Return the [X, Y] coordinate for the center point of the cell that contains the specified text.  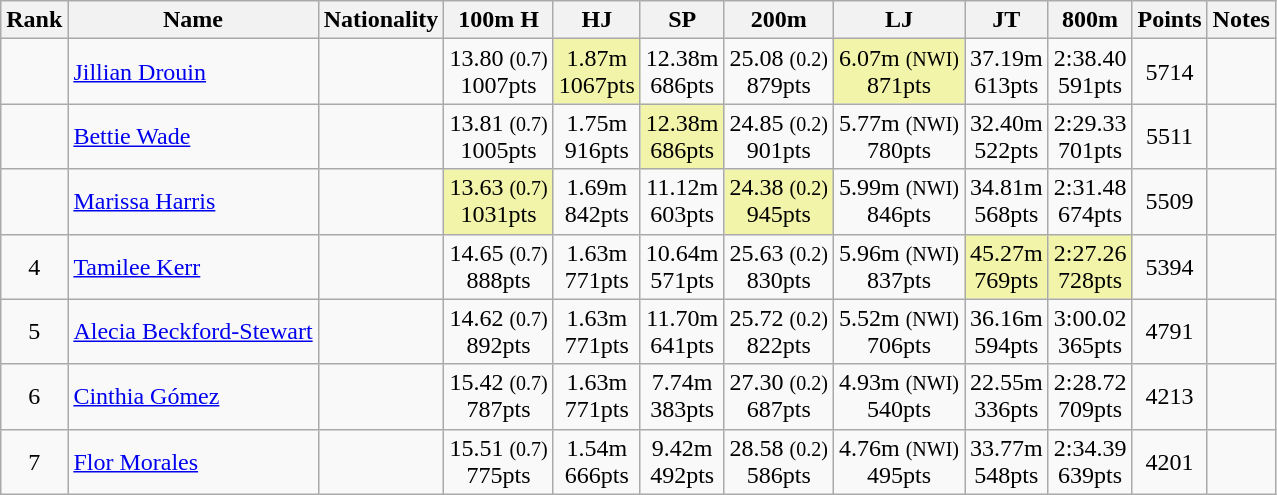
5511 [1170, 136]
SP [682, 20]
34.81m 568pts [1006, 202]
1.69m 842pts [596, 202]
15.51 (0.7) 775pts [498, 462]
11.70m 641pts [682, 332]
4201 [1170, 462]
6.07m (NWI) 871pts [898, 72]
Name [193, 20]
5.77m (NWI) 780pts [898, 136]
25.72 (0.2) 822pts [778, 332]
24.38 (0.2) 945pts [778, 202]
3:00.02 365pts [1090, 332]
Tamilee Kerr [193, 266]
1.87m 1067pts [596, 72]
13.81 (0.7) 1005pts [498, 136]
24.85 (0.2) 901pts [778, 136]
Bettie Wade [193, 136]
13.80 (0.7) 1007pts [498, 72]
Nationality [381, 20]
4.76m (NWI) 495pts [898, 462]
1.54m 666pts [596, 462]
9.42m 492pts [682, 462]
100m H [498, 20]
2:31.48 674pts [1090, 202]
7.74m 383pts [682, 396]
Notes [1241, 20]
5509 [1170, 202]
2:38.40 591pts [1090, 72]
LJ [898, 20]
5714 [1170, 72]
800m [1090, 20]
25.63 (0.2) 830pts [778, 266]
2:34.39 639pts [1090, 462]
5394 [1170, 266]
32.40m 522pts [1006, 136]
11.12m 603pts [682, 202]
Points [1170, 20]
37.19m 613pts [1006, 72]
36.16m 594pts [1006, 332]
Marissa Harris [193, 202]
45.27m 769pts [1006, 266]
25.08 (0.2) 879pts [778, 72]
7 [34, 462]
5 [34, 332]
1.75m 916pts [596, 136]
4791 [1170, 332]
Cinthia Gómez [193, 396]
2:29.33 701pts [1090, 136]
Alecia Beckford-Stewart [193, 332]
200m [778, 20]
2:28.72 709pts [1090, 396]
28.58 (0.2) 586pts [778, 462]
4 [34, 266]
5.52m (NWI) 706pts [898, 332]
Jillian Drouin [193, 72]
27.30 (0.2) 687pts [778, 396]
13.63 (0.7) 1031pts [498, 202]
4213 [1170, 396]
4.93m (NWI) 540pts [898, 396]
Flor Morales [193, 462]
2:27.26 728pts [1090, 266]
15.42 (0.7) 787pts [498, 396]
22.55m 336pts [1006, 396]
5.96m (NWI) 837pts [898, 266]
JT [1006, 20]
33.77m 548pts [1006, 462]
14.62 (0.7) 892pts [498, 332]
Rank [34, 20]
10.64m 571pts [682, 266]
5.99m (NWI) 846pts [898, 202]
6 [34, 396]
HJ [596, 20]
14.65 (0.7) 888pts [498, 266]
